Detect which cell encompasses the target text, then output its (x, y) center coordinate. 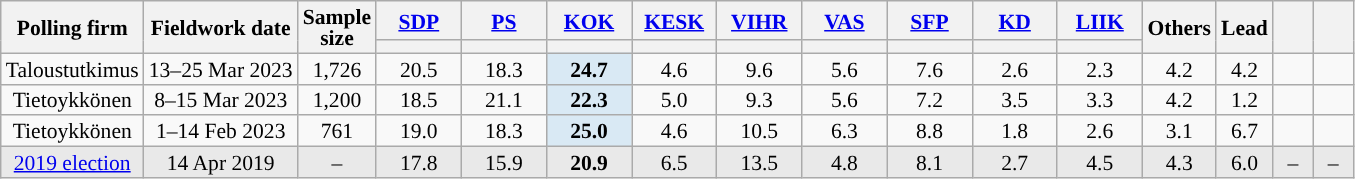
13–25 Mar 2023 (221, 68)
Polling firm (72, 27)
13.5 (760, 162)
7.2 (930, 100)
4.3 (1179, 162)
5.0 (674, 100)
761 (337, 132)
19.0 (418, 132)
3.5 (1014, 100)
Lead (1244, 27)
KOK (588, 20)
15.9 (504, 162)
6.5 (674, 162)
8.8 (930, 132)
9.6 (760, 68)
6.0 (1244, 162)
20.9 (588, 162)
21.1 (504, 100)
SFP (930, 20)
8–15 Mar 2023 (221, 100)
VAS (844, 20)
1,200 (337, 100)
Samplesize (337, 27)
Taloustutkimus (72, 68)
SDP (418, 20)
18.5 (418, 100)
3.1 (1179, 132)
Others (1179, 27)
1–14 Feb 2023 (221, 132)
LIIK (1100, 20)
8.1 (930, 162)
2019 election (72, 162)
1.8 (1014, 132)
17.8 (418, 162)
7.6 (930, 68)
6.7 (1244, 132)
20.5 (418, 68)
1.2 (1244, 100)
9.3 (760, 100)
Fieldwork date (221, 27)
4.8 (844, 162)
4.5 (1100, 162)
3.3 (1100, 100)
KESK (674, 20)
2.3 (1100, 68)
6.3 (844, 132)
KD (1014, 20)
24.7 (588, 68)
2.7 (1014, 162)
10.5 (760, 132)
VIHR (760, 20)
1,726 (337, 68)
14 Apr 2019 (221, 162)
25.0 (588, 132)
PS (504, 20)
22.3 (588, 100)
